Capture the cell that displays the provided text and extract its (x, y) central coordinate. 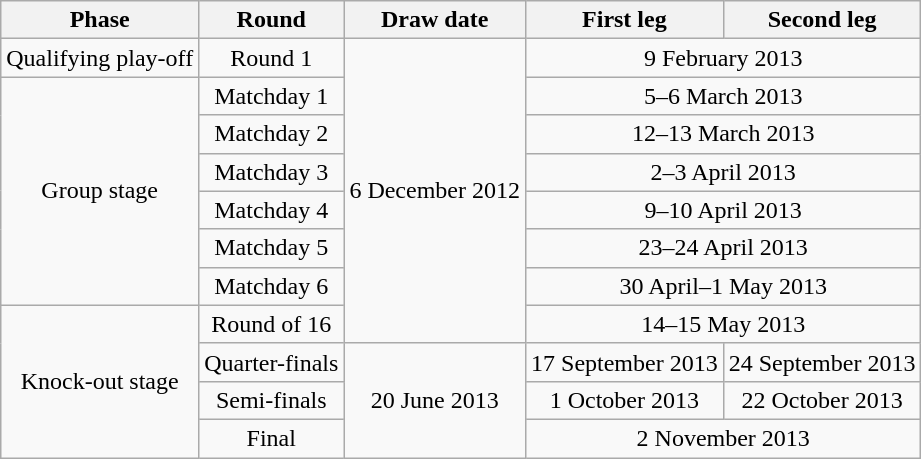
First leg (625, 20)
Second leg (822, 20)
Matchday 6 (272, 286)
Semi-finals (272, 400)
24 September 2013 (822, 362)
Round of 16 (272, 324)
14–15 May 2013 (724, 324)
Round (272, 20)
Phase (100, 20)
Matchday 1 (272, 96)
Final (272, 438)
Qualifying play-off (100, 58)
9 February 2013 (724, 58)
20 June 2013 (435, 400)
6 December 2012 (435, 191)
17 September 2013 (625, 362)
Matchday 3 (272, 172)
Group stage (100, 191)
5–6 March 2013 (724, 96)
Matchday 2 (272, 134)
2 November 2013 (724, 438)
Quarter-finals (272, 362)
30 April–1 May 2013 (724, 286)
Matchday 4 (272, 210)
Knock-out stage (100, 381)
Round 1 (272, 58)
Matchday 5 (272, 248)
23–24 April 2013 (724, 248)
1 October 2013 (625, 400)
2–3 April 2013 (724, 172)
Draw date (435, 20)
22 October 2013 (822, 400)
9–10 April 2013 (724, 210)
12–13 March 2013 (724, 134)
